Capture the cell that displays the provided text and extract its (x, y) central coordinate. 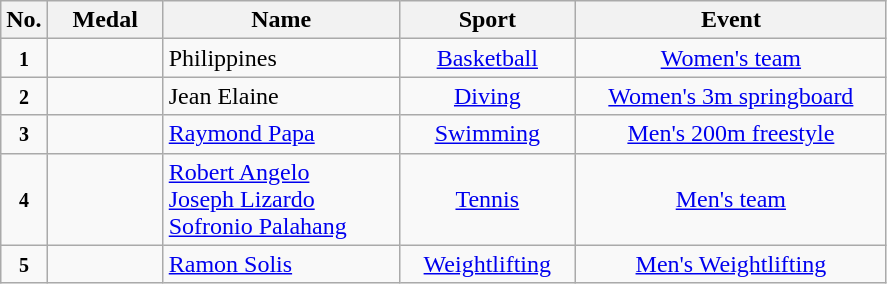
Ramon Solis (281, 264)
Women's team (730, 58)
3 (24, 134)
Men's team (730, 199)
Jean Elaine (281, 96)
Men's 200m freestyle (730, 134)
Philippines (281, 58)
Name (281, 20)
No. (24, 20)
4 (24, 199)
Event (730, 20)
2 (24, 96)
1 (24, 58)
Men's Weightlifting (730, 264)
Basketball (487, 58)
Tennis (487, 199)
Raymond Papa (281, 134)
Swimming (487, 134)
Sport (487, 20)
Women's 3m springboard (730, 96)
Weightlifting (487, 264)
Robert AngeloJoseph LizardoSofronio Palahang (281, 199)
Medal (105, 20)
5 (24, 264)
Diving (487, 96)
